Identify which cell holds the provided text, then report its [x, y] central coordinate. 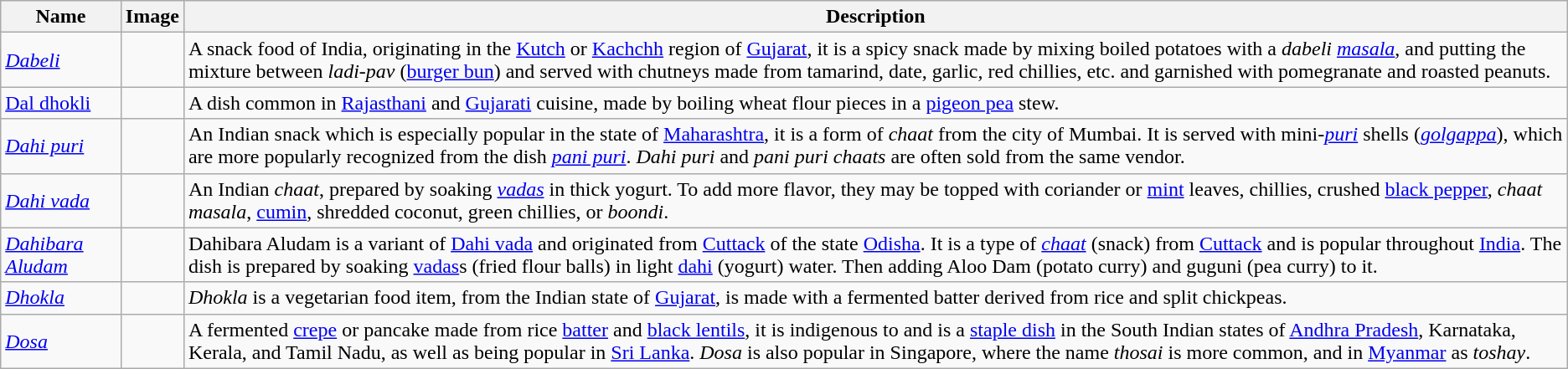
Dosa [61, 341]
Dahi puri [61, 146]
Dahibara Aludam [61, 254]
Description [875, 17]
Dhokla [61, 298]
Name [61, 17]
Dahi vada [61, 201]
Dhokla is a vegetarian food item, from the Indian state of Gujarat, is made with a fermented batter derived from rice and split chickpeas. [875, 298]
Dal dhokli [61, 103]
A dish common in Rajasthani and Gujarati cuisine, made by boiling wheat flour pieces in a pigeon pea stew. [875, 103]
Dabeli [61, 60]
Image [152, 17]
